Detect which cell encompasses the target text, then output its (x, y) center coordinate. 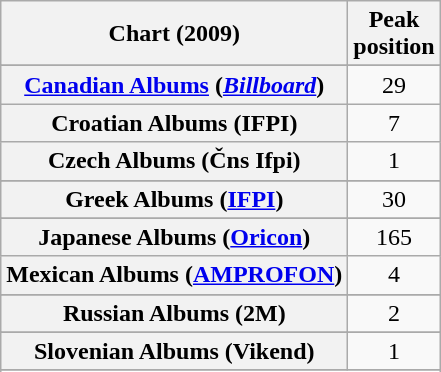
Japanese Albums (Oricon) (174, 237)
29 (394, 85)
7 (394, 123)
Mexican Albums (AMPROFON) (174, 275)
Czech Albums (Čns Ifpi) (174, 161)
165 (394, 237)
Chart (2009) (174, 34)
4 (394, 275)
Canadian Albums (Billboard) (174, 85)
Russian Albums (2M) (174, 313)
Peakposition (394, 34)
2 (394, 313)
Greek Albums (IFPI) (174, 199)
30 (394, 199)
Croatian Albums (IFPI) (174, 123)
Slovenian Albums (Vikend) (174, 351)
